Provide the [X, Y] coordinate of the cell's center where the given text is located.  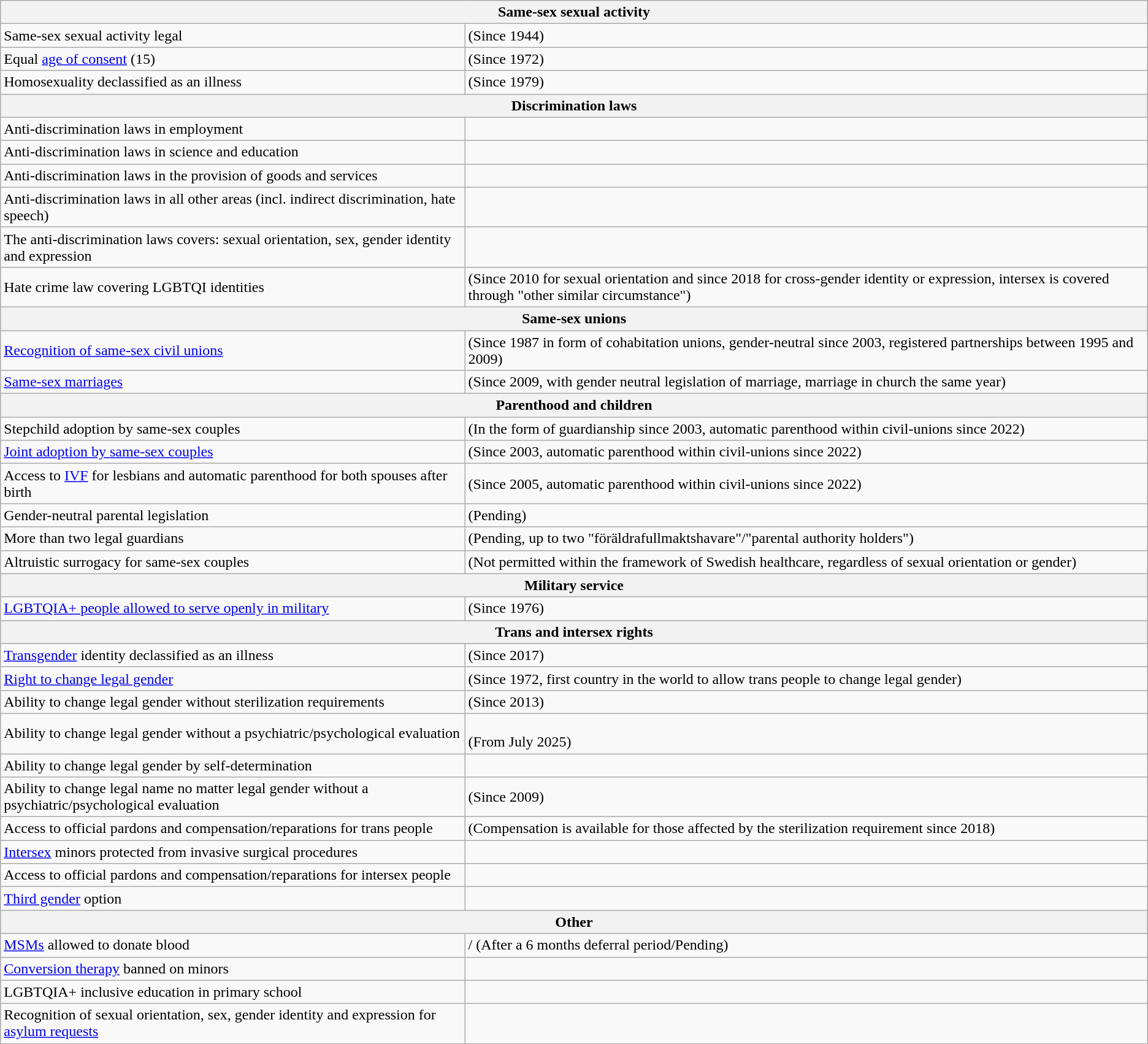
(Since 1972) [806, 59]
Joint adoption by same-sex couples [233, 452]
(Since 2013) [806, 702]
Ability to change legal name no matter legal gender without a psychiatric/psychological evaluation [233, 797]
Access to IVF for lesbians and automatic parenthood for both spouses after birth [233, 483]
Conversion therapy banned on minors [233, 969]
(Since 2017) [806, 655]
Ability to change legal gender without a psychiatric/psychological evaluation [233, 734]
LGBTQIA+ inclusive education in primary school [233, 992]
(Since 1987 in form of cohabitation unions, gender-neutral since 2003, registered partnerships between 1995 and 2009) [806, 350]
Homosexuality declassified as an illness [233, 82]
Parenthood and children [574, 405]
(Compensation is available for those affected by the sterilization requirement since 2018) [806, 829]
Same-sex marriages [233, 382]
Ability to change legal gender by self-determination [233, 765]
(Pending, up to two "föräldrafullmaktshavare"/"parental authority holders") [806, 539]
(Since 1979) [806, 82]
Stepchild adoption by same-sex couples [233, 429]
Hate crime law covering LGBTQI identities [233, 287]
(Since 2009) [806, 797]
Anti-discrimination laws in the provision of goods and services [233, 175]
(From July 2025) [806, 734]
Access to official pardons and compensation/reparations for trans people [233, 829]
Altruistic surrogacy for same-sex couples [233, 562]
Same-sex sexual activity legal [233, 36]
Ability to change legal gender without sterilization requirements [233, 702]
Third gender option [233, 899]
Military service [574, 585]
Gender-neutral parental legislation [233, 515]
Anti-discrimination laws in employment [233, 129]
Anti-discrimination laws in science and education [233, 152]
Intersex minors protected from invasive surgical procedures [233, 852]
(Not permitted within the framework of Swedish healthcare, regardless of sexual orientation or gender) [806, 562]
(Since 2009, with gender neutral legislation of marriage, marriage in church the same year) [806, 382]
More than two legal guardians [233, 539]
Recognition of same-sex civil unions [233, 350]
Trans and intersex rights [574, 632]
MSMs allowed to donate blood [233, 945]
Access to official pardons and compensation/reparations for intersex people [233, 875]
(Since 2010 for sexual orientation and since 2018 for cross-gender identity or expression, intersex is covered through "other similar circumstance") [806, 287]
Same-sex unions [574, 318]
Other [574, 922]
Right to change legal gender [233, 678]
Anti-discrimination laws in all other areas (incl. indirect discrimination, hate speech) [233, 207]
The anti-discrimination laws covers: sexual orientation, sex, gender identity and expression [233, 247]
(Since 2005, automatic parenthood within civil-unions since 2022) [806, 483]
Equal age of consent (15) [233, 59]
(Since 1976) [806, 608]
LGBTQIA+ people allowed to serve openly in military [233, 608]
/ (After a 6 months deferral period/Pending) [806, 945]
Recognition of sexual orientation, sex, gender identity and expression for asylum requests [233, 1023]
(Pending) [806, 515]
(Since 1944) [806, 36]
(Since 1972, first country in the world to allow trans people to change legal gender) [806, 678]
(Since 2003, automatic parenthood within civil-unions since 2022) [806, 452]
Same-sex sexual activity [574, 12]
Transgender identity declassified as an illness [233, 655]
Discrimination laws [574, 106]
(In the form of guardianship since 2003, automatic parenthood within civil-unions since 2022) [806, 429]
